Identify which cell holds the provided text, then report its [x, y] central coordinate. 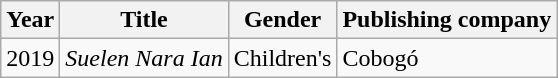
Suelen Nara Ian [144, 58]
Gender [282, 20]
2019 [30, 58]
Year [30, 20]
Children's [282, 58]
Publishing company [447, 20]
Title [144, 20]
Cobogó [447, 58]
